Locate the cell with the specified text and output its (X, Y) center coordinate. 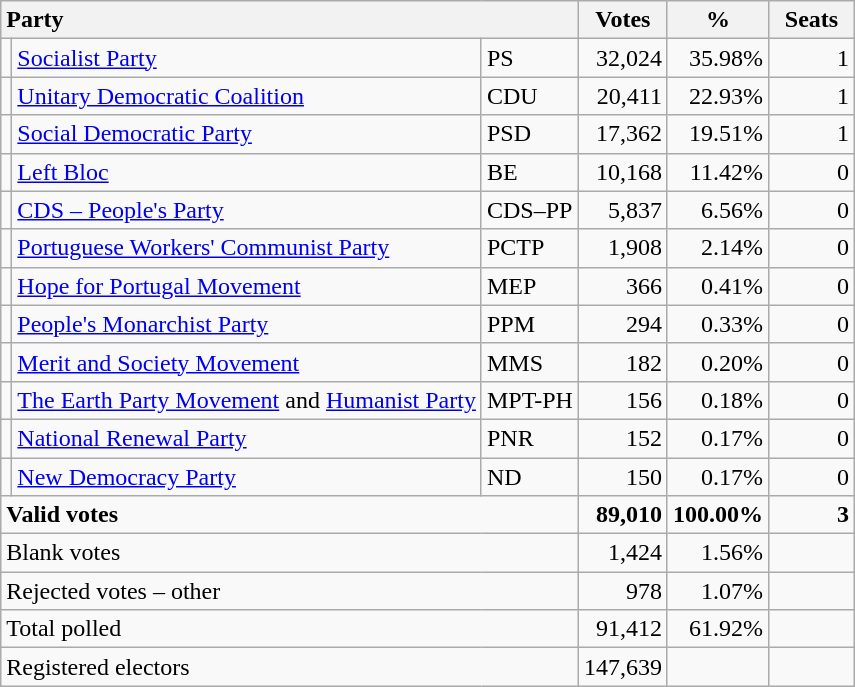
10,168 (622, 172)
294 (622, 324)
61.92% (718, 629)
Party (290, 20)
0.41% (718, 286)
147,639 (622, 667)
150 (622, 477)
BE (530, 172)
91,412 (622, 629)
0.20% (718, 362)
20,411 (622, 96)
19.51% (718, 134)
New Democracy Party (247, 477)
0.33% (718, 324)
100.00% (718, 515)
35.98% (718, 58)
32,024 (622, 58)
366 (622, 286)
MEP (530, 286)
182 (622, 362)
978 (622, 591)
Left Bloc (247, 172)
11.42% (718, 172)
Unitary Democratic Coalition (247, 96)
Social Democratic Party (247, 134)
Total polled (290, 629)
Votes (622, 20)
3 (811, 515)
22.93% (718, 96)
Portuguese Workers' Communist Party (247, 248)
CDS – People's Party (247, 210)
Rejected votes – other (290, 591)
CDS–PP (530, 210)
5,837 (622, 210)
The Earth Party Movement and Humanist Party (247, 400)
PSD (530, 134)
MMS (530, 362)
National Renewal Party (247, 438)
PPM (530, 324)
1.56% (718, 553)
Registered electors (290, 667)
PS (530, 58)
Valid votes (290, 515)
6.56% (718, 210)
1.07% (718, 591)
2.14% (718, 248)
1,424 (622, 553)
Socialist Party (247, 58)
89,010 (622, 515)
Seats (811, 20)
17,362 (622, 134)
Blank votes (290, 553)
PNR (530, 438)
MPT-PH (530, 400)
1,908 (622, 248)
0.18% (718, 400)
Merit and Society Movement (247, 362)
Hope for Portugal Movement (247, 286)
ND (530, 477)
PCTP (530, 248)
152 (622, 438)
156 (622, 400)
% (718, 20)
CDU (530, 96)
People's Monarchist Party (247, 324)
